Pinpoint the cell where the given text exists, returning its (x, y) midpoint coordinate. 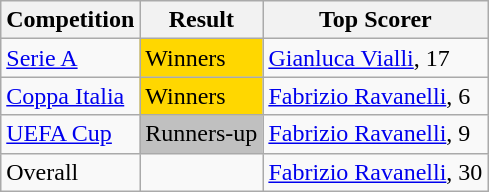
UEFA Cup (70, 134)
Fabrizio Ravanelli, 6 (376, 96)
Overall (70, 172)
Gianluca Vialli, 17 (376, 58)
Fabrizio Ravanelli, 30 (376, 172)
Serie A (70, 58)
Competition (70, 20)
Fabrizio Ravanelli, 9 (376, 134)
Runners-up (202, 134)
Top Scorer (376, 20)
Result (202, 20)
Coppa Italia (70, 96)
